For the text-containing cell, return its midpoint in [x, y] coordinate format. 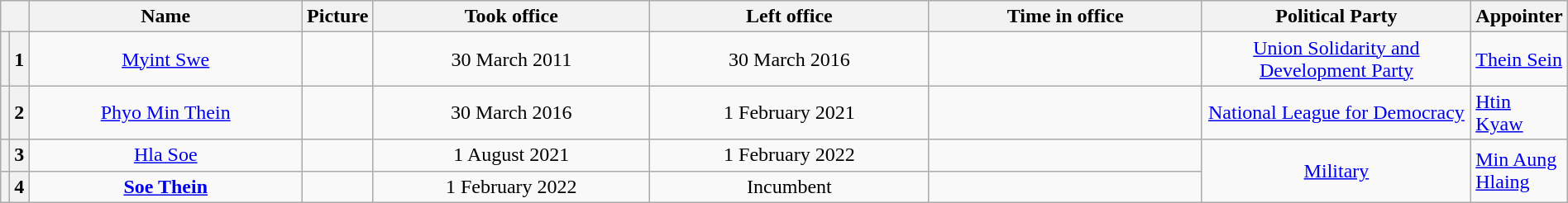
30 March 2011 [511, 59]
National League for Democracy [1336, 112]
1 [20, 59]
Myint Swe [165, 59]
Incumbent [789, 186]
Left office [789, 17]
1 February 2021 [789, 112]
Htin Kyaw [1520, 112]
3 [20, 155]
Phyo Min Thein [165, 112]
Appointer [1520, 17]
Name [165, 17]
Picture [337, 17]
Time in office [1065, 17]
Political Party [1336, 17]
2 [20, 112]
Hla Soe [165, 155]
Soe Thein [165, 186]
Took office [511, 17]
1 August 2021 [511, 155]
Military [1336, 171]
Thein Sein [1520, 59]
Min Aung Hlaing [1520, 171]
4 [20, 186]
Union Solidarity and Development Party [1336, 59]
